From the cell containing the given text, extract its center point as [X, Y] coordinate. 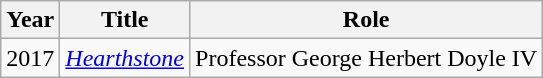
2017 [30, 58]
Professor George Herbert Doyle IV [366, 58]
Hearthstone [125, 58]
Title [125, 20]
Role [366, 20]
Year [30, 20]
